Pinpoint the cell where the given text exists, returning its (x, y) midpoint coordinate. 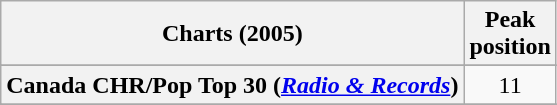
Charts (2005) (232, 34)
Peakposition (510, 34)
11 (510, 85)
Canada CHR/Pop Top 30 (Radio & Records) (232, 85)
